Return (X, Y) of the center of cell containing provided text 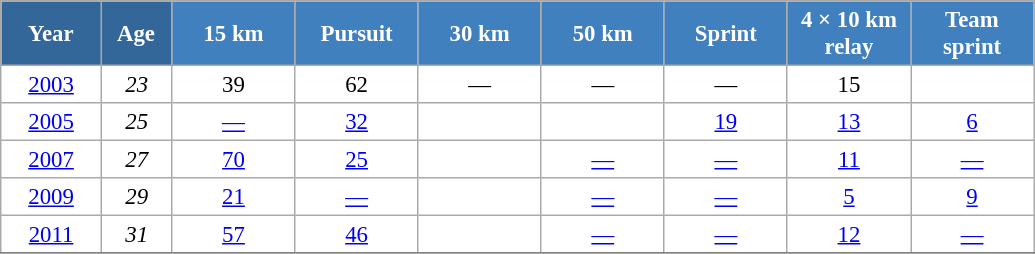
15 (848, 85)
32 (356, 122)
23 (136, 85)
30 km (480, 34)
2005 (52, 122)
Pursuit (356, 34)
2007 (52, 160)
62 (356, 85)
5 (848, 197)
15 km (234, 34)
70 (234, 160)
13 (848, 122)
57 (234, 235)
27 (136, 160)
11 (848, 160)
2011 (52, 235)
12 (848, 235)
19 (726, 122)
50 km (602, 34)
31 (136, 235)
Year (52, 34)
29 (136, 197)
Age (136, 34)
4 × 10 km relay (848, 34)
46 (356, 235)
2009 (52, 197)
39 (234, 85)
Sprint (726, 34)
21 (234, 197)
6 (972, 122)
9 (972, 197)
2003 (52, 85)
Team sprint (972, 34)
